Extract the [x, y] coordinate from the center of the cell holding the provided text.  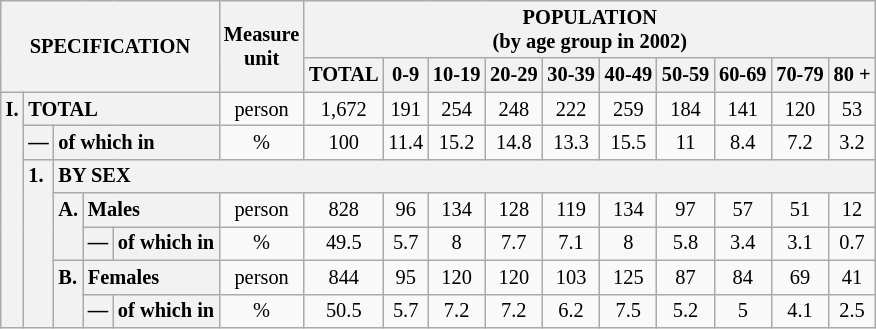
96 [406, 210]
248 [514, 109]
70-79 [800, 75]
Males [151, 210]
57 [742, 210]
828 [344, 210]
SPECIFICATION [110, 46]
20-29 [514, 75]
128 [514, 210]
I. [12, 210]
11 [686, 142]
Measure unit [262, 46]
125 [628, 277]
A. [68, 226]
51 [800, 210]
119 [570, 210]
BY SEX [465, 176]
3.4 [742, 243]
41 [852, 277]
254 [456, 109]
11.4 [406, 142]
80 + [852, 75]
B. [68, 294]
40-49 [628, 75]
3.2 [852, 142]
5.8 [686, 243]
5 [742, 311]
2.5 [852, 311]
10-19 [456, 75]
POPULATION (by age group in 2002) [590, 29]
14.8 [514, 142]
6.2 [570, 311]
95 [406, 277]
259 [628, 109]
87 [686, 277]
15.2 [456, 142]
8.4 [742, 142]
3.1 [800, 243]
84 [742, 277]
7.7 [514, 243]
1,672 [344, 109]
50.5 [344, 311]
0.7 [852, 243]
49.5 [344, 243]
184 [686, 109]
100 [344, 142]
15.5 [628, 142]
191 [406, 109]
Females [151, 277]
60-69 [742, 75]
1. [38, 243]
4.1 [800, 311]
5.2 [686, 311]
141 [742, 109]
97 [686, 210]
222 [570, 109]
30-39 [570, 75]
13.3 [570, 142]
50-59 [686, 75]
103 [570, 277]
0-9 [406, 75]
53 [852, 109]
69 [800, 277]
7.5 [628, 311]
7.1 [570, 243]
844 [344, 277]
12 [852, 210]
